Capture the cell that displays the provided text and extract its [X, Y] central coordinate. 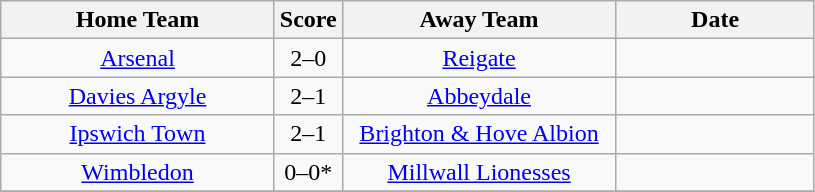
Abbeydale [479, 96]
Davies Argyle [138, 96]
Wimbledon [138, 172]
Score [308, 20]
Away Team [479, 20]
2–0 [308, 58]
Date [716, 20]
Home Team [138, 20]
Brighton & Hove Albion [479, 134]
0–0* [308, 172]
Millwall Lionesses [479, 172]
Ipswich Town [138, 134]
Reigate [479, 58]
Arsenal [138, 58]
